Output the (x, y) coordinate of the center of the cell containing the given text.  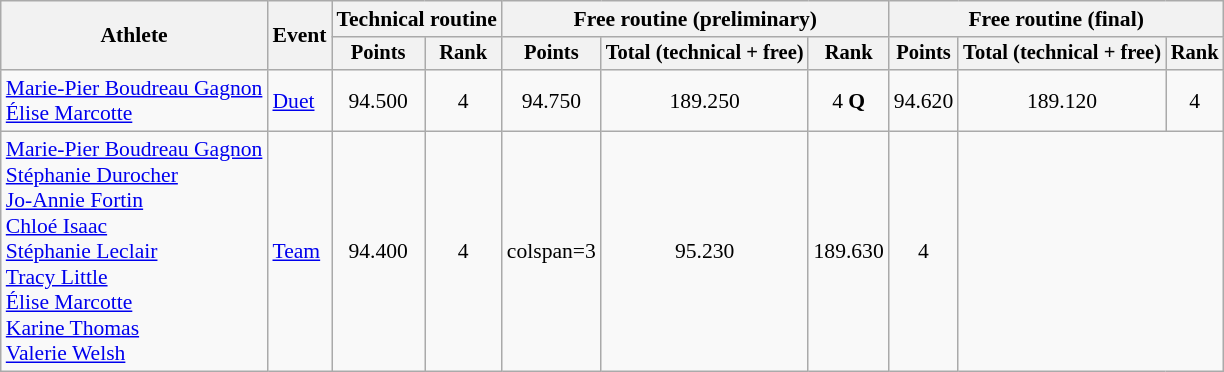
189.120 (1062, 100)
Marie-Pier Boudreau GagnonStéphanie DurocherJo-Annie FortinChloé IsaacStéphanie LeclairTracy LittleÉlise MarcotteKarine ThomasValerie Welsh (134, 252)
Marie-Pier Boudreau GagnonÉlise Marcotte (134, 100)
Technical routine (417, 19)
95.230 (705, 252)
94.400 (378, 252)
Free routine (preliminary) (696, 19)
189.250 (705, 100)
Event (299, 36)
4 Q (848, 100)
94.750 (552, 100)
Free routine (final) (1056, 19)
Duet (299, 100)
189.630 (848, 252)
Team (299, 252)
94.500 (378, 100)
94.620 (924, 100)
Athlete (134, 36)
colspan=3 (552, 252)
